Provide the [x, y] coordinate of the cell's center where the given text is located.  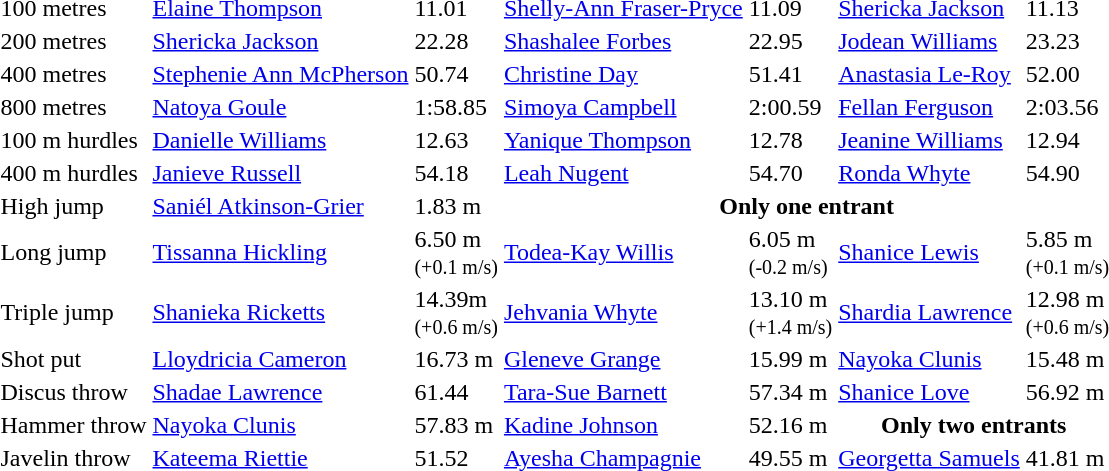
Jehvania Whyte [623, 312]
Shardia Lawrence [930, 312]
22.28 [456, 41]
Tissanna Hickling [280, 252]
50.74 [456, 74]
Jeanine Williams [930, 140]
Fellan Ferguson [930, 107]
12.78 [790, 140]
57.34 m [790, 392]
16.73 m [456, 359]
6.05 m(-0.2 m/s) [790, 252]
13.10 m(+1.4 m/s) [790, 312]
15.99 m [790, 359]
Natoya Goule [280, 107]
Gleneve Grange [623, 359]
22.95 [790, 41]
Christine Day [623, 74]
61.44 [456, 392]
Danielle Williams [280, 140]
52.16 m [790, 425]
Shanice Love [930, 392]
1.83 m [456, 206]
Jodean Williams [930, 41]
Shadae Lawrence [280, 392]
14.39m(+0.6 m/s) [456, 312]
Tara-Sue Barnett [623, 392]
6.50 m(+0.1 m/s) [456, 252]
Shanice Lewis [930, 252]
Leah Nugent [623, 173]
Shashalee Forbes [623, 41]
Anastasia Le-Roy [930, 74]
54.70 [790, 173]
2:00.59 [790, 107]
Stephenie Ann McPherson [280, 74]
Janieve Russell [280, 173]
Todea-Kay Willis [623, 252]
Simoya Campbell [623, 107]
Kadine Johnson [623, 425]
Saniél Atkinson-Grier [280, 206]
12.63 [456, 140]
Shericka Jackson [280, 41]
Shanieka Ricketts [280, 312]
51.41 [790, 74]
Lloydricia Cameron [280, 359]
1:58.85 [456, 107]
Yanique Thompson [623, 140]
57.83 m [456, 425]
54.18 [456, 173]
Ronda Whyte [930, 173]
